Capture the cell that displays the provided text and extract its [X, Y] central coordinate. 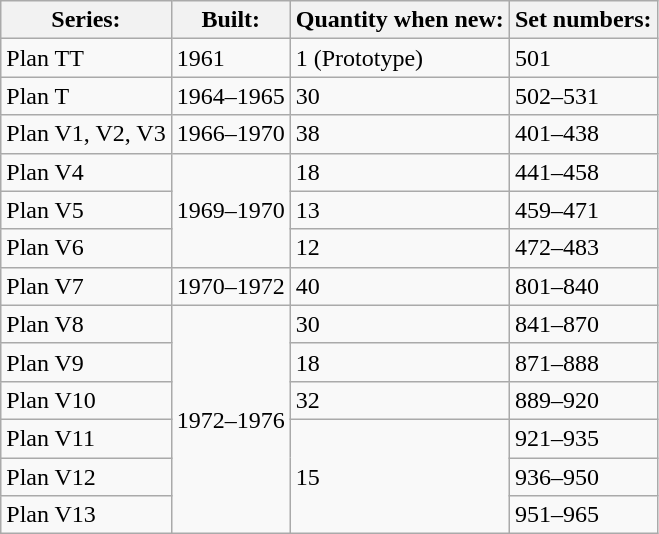
441–458 [583, 172]
1972–1976 [230, 419]
Plan T [86, 96]
Plan V1, V2, V3 [86, 134]
Plan V10 [86, 400]
1970–1972 [230, 286]
1966–1970 [230, 134]
951–965 [583, 515]
472–483 [583, 248]
40 [400, 286]
13 [400, 210]
Quantity when new: [400, 20]
501 [583, 58]
15 [400, 476]
1961 [230, 58]
921–935 [583, 438]
Plan V6 [86, 248]
Plan TT [86, 58]
502–531 [583, 96]
Plan V5 [86, 210]
Plan V13 [86, 515]
Set numbers: [583, 20]
936–950 [583, 477]
Plan V7 [86, 286]
Plan V11 [86, 438]
401–438 [583, 134]
889–920 [583, 400]
Plan V4 [86, 172]
Plan V9 [86, 362]
32 [400, 400]
1 (Prototype) [400, 58]
Plan V8 [86, 324]
Series: [86, 20]
Built: [230, 20]
12 [400, 248]
38 [400, 134]
Plan V12 [86, 477]
1969–1970 [230, 210]
871–888 [583, 362]
459–471 [583, 210]
841–870 [583, 324]
801–840 [583, 286]
1964–1965 [230, 96]
